Provide the (X, Y) coordinate of the cell's center where the given text is located.  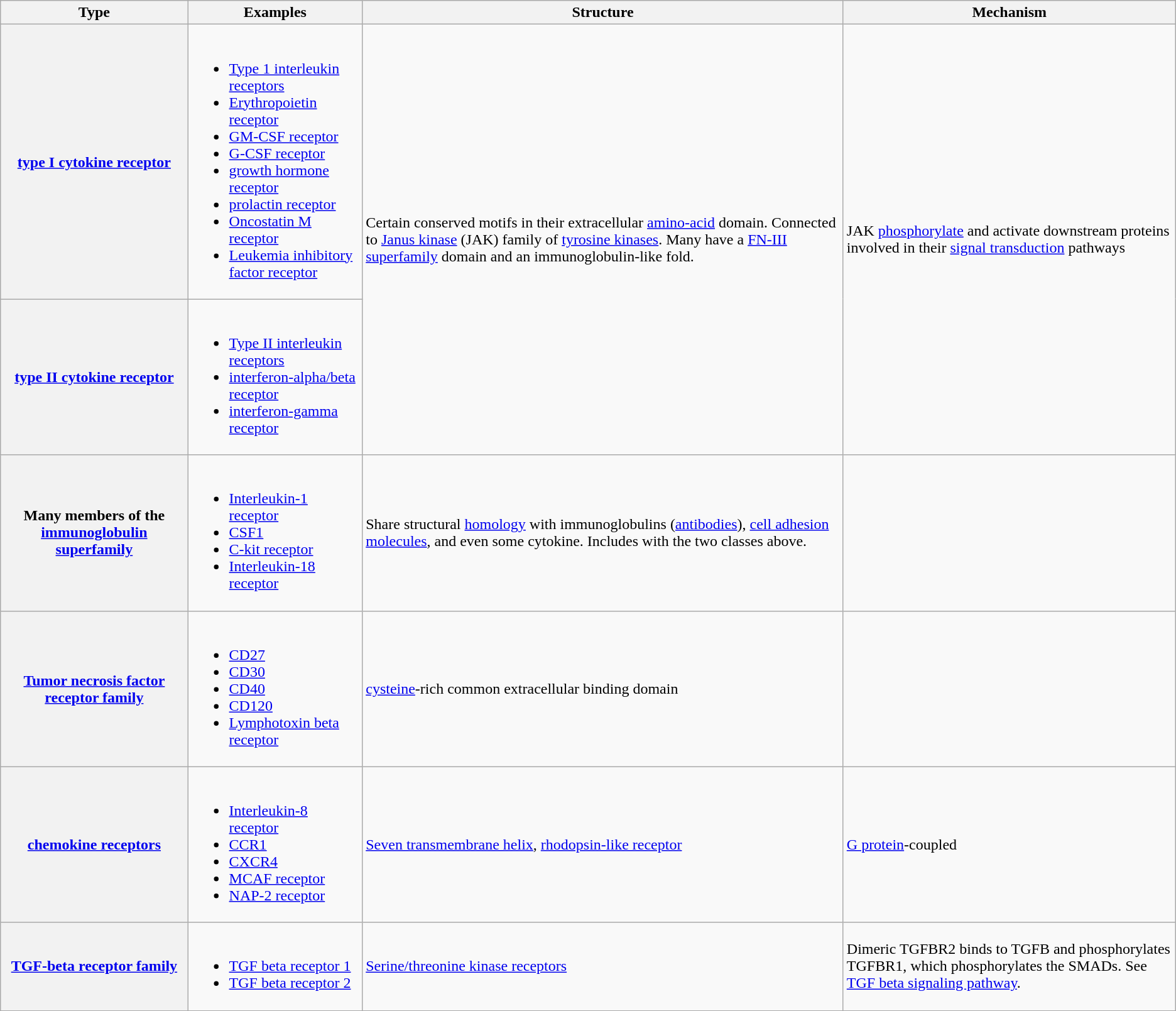
Seven transmembrane helix, rhodopsin-like receptor (603, 844)
Structure (603, 13)
cysteine-rich common extracellular binding domain (603, 689)
JAK phosphorylate and activate downstream proteins involved in their signal transduction pathways (1009, 240)
chemokine receptors (94, 844)
Tumor necrosis factor receptor family (94, 689)
Share structural homology with immunoglobulins (antibodies), cell adhesion molecules, and even some cytokine. Includes with the two classes above. (603, 533)
CD27CD30CD40CD120Lymphotoxin beta receptor (275, 689)
Dimeric TGFBR2 binds to TGFB and phosphorylates TGFBR1, which phosphorylates the SMADs. See TGF beta signaling pathway. (1009, 966)
Examples (275, 13)
G protein-coupled (1009, 844)
Interleukin-1 receptorCSF1C-kit receptorInterleukin-18 receptor (275, 533)
Serine/threonine kinase receptors (603, 966)
Interleukin-8 receptorCCR1CXCR4MCAF receptorNAP-2 receptor (275, 844)
Type (94, 13)
TGF-beta receptor family (94, 966)
Many members of the immunoglobulin superfamily (94, 533)
Type II interleukin receptorsinterferon-alpha/beta receptorinterferon-gamma receptor (275, 377)
TGF beta receptor 1TGF beta receptor 2 (275, 966)
type I cytokine receptor (94, 162)
type II cytokine receptor (94, 377)
Mechanism (1009, 13)
